Return the (X, Y) coordinate for the center point of the cell that contains the specified text.  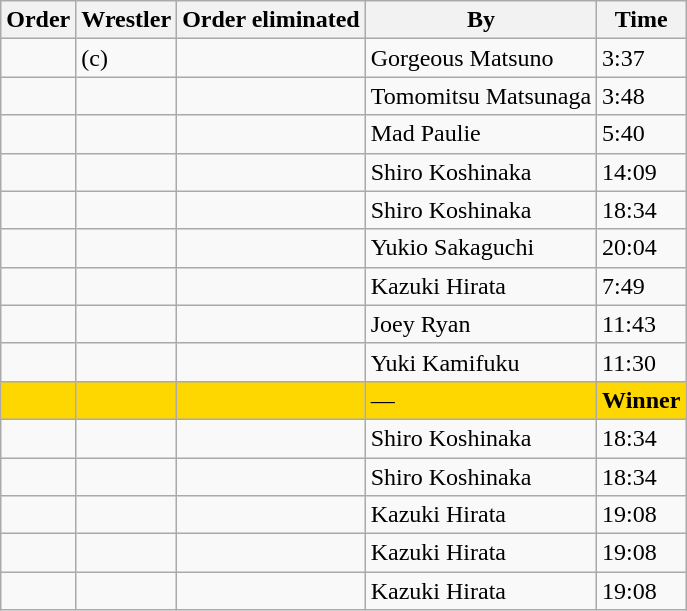
14:09 (642, 172)
11:30 (642, 362)
11:43 (642, 324)
Yuki Kamifuku (480, 362)
(c) (126, 58)
5:40 (642, 134)
— (480, 400)
Gorgeous Matsuno (480, 58)
Wrestler (126, 20)
3:48 (642, 96)
Mad Paulie (480, 134)
Order eliminated (272, 20)
Yukio Sakaguchi (480, 248)
7:49 (642, 286)
Joey Ryan (480, 324)
Order (38, 20)
Time (642, 20)
By (480, 20)
Winner (642, 400)
20:04 (642, 248)
Tomomitsu Matsunaga (480, 96)
3:37 (642, 58)
